Determine the (x, y) coordinate at the center of the cell enclosing the given text.  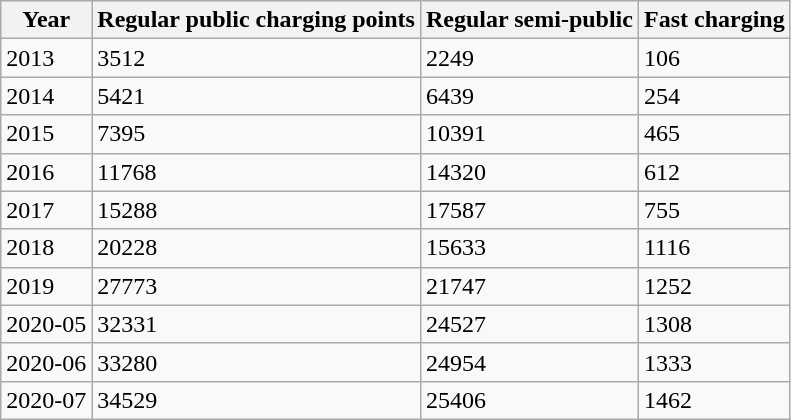
Year (46, 20)
10391 (529, 134)
2019 (46, 286)
2249 (529, 58)
Fast charging (714, 20)
14320 (529, 172)
465 (714, 134)
Regular semi-public (529, 20)
32331 (256, 324)
27773 (256, 286)
6439 (529, 96)
2013 (46, 58)
2020-07 (46, 400)
2014 (46, 96)
2020-06 (46, 362)
7395 (256, 134)
15633 (529, 248)
106 (714, 58)
2016 (46, 172)
24954 (529, 362)
1116 (714, 248)
17587 (529, 210)
612 (714, 172)
33280 (256, 362)
5421 (256, 96)
15288 (256, 210)
2017 (46, 210)
24527 (529, 324)
21747 (529, 286)
755 (714, 210)
3512 (256, 58)
1308 (714, 324)
2015 (46, 134)
Regular public charging points (256, 20)
2020-05 (46, 324)
20228 (256, 248)
34529 (256, 400)
11768 (256, 172)
1462 (714, 400)
1333 (714, 362)
1252 (714, 286)
254 (714, 96)
2018 (46, 248)
25406 (529, 400)
